From the cell containing the given text, extract its center point as [X, Y] coordinate. 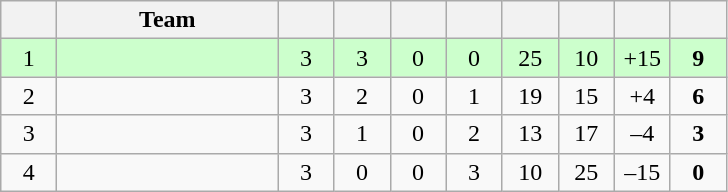
19 [530, 96]
13 [530, 134]
4 [29, 172]
–4 [642, 134]
9 [698, 58]
15 [586, 96]
–15 [642, 172]
+15 [642, 58]
17 [586, 134]
+4 [642, 96]
Team [168, 20]
6 [698, 96]
